From the cell containing the given text, extract its center point as [x, y] coordinate. 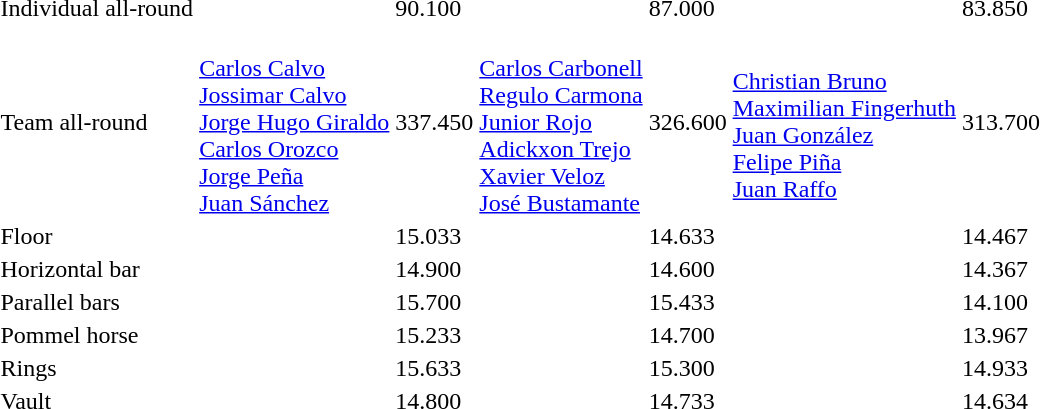
Christian BrunoMaximilian FingerhuthJuan GonzálezFelipe PiñaJuan Raffo [844, 122]
15.700 [434, 302]
15.033 [434, 236]
14.600 [688, 269]
15.300 [688, 368]
14.900 [434, 269]
Carlos CalvoJossimar CalvoJorge Hugo GiraldoCarlos OrozcoJorge PeñaJuan Sánchez [294, 122]
337.450 [434, 122]
14.700 [688, 335]
326.600 [688, 122]
Carlos CarbonellRegulo CarmonaJunior RojoAdickxon TrejoXavier VelozJosé Bustamante [561, 122]
15.633 [434, 368]
14.633 [688, 236]
15.433 [688, 302]
15.233 [434, 335]
